Return [X, Y] of the center of cell containing provided text 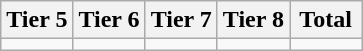
Tier 7 [181, 20]
Total [326, 20]
Tier 8 [253, 20]
Tier 6 [109, 20]
Tier 5 [37, 20]
